Locate the cell with the specified text and output its (X, Y) center coordinate. 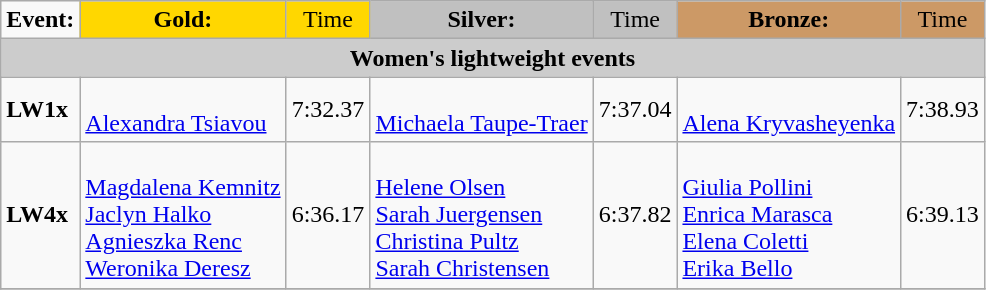
Alexandra Tsiavou (183, 110)
6:39.13 (943, 215)
Bronze: (789, 20)
LW4x (40, 215)
Gold: (183, 20)
Helene OlsenSarah JuergensenChristina PultzSarah Christensen (482, 215)
LW1x (40, 110)
Event: (40, 20)
Magdalena KemnitzJaclyn HalkoAgnieszka RencWeronika Deresz (183, 215)
6:36.17 (328, 215)
Michaela Taupe-Traer (482, 110)
Silver: (482, 20)
Giulia PolliniEnrica MarascaElena ColettiErika Bello (789, 215)
Alena Kryvasheyenka (789, 110)
7:32.37 (328, 110)
Women's lightweight events (493, 58)
7:38.93 (943, 110)
7:37.04 (635, 110)
6:37.82 (635, 215)
